Scan for the cell matching the given text and deliver its [X, Y] coordinate at center. 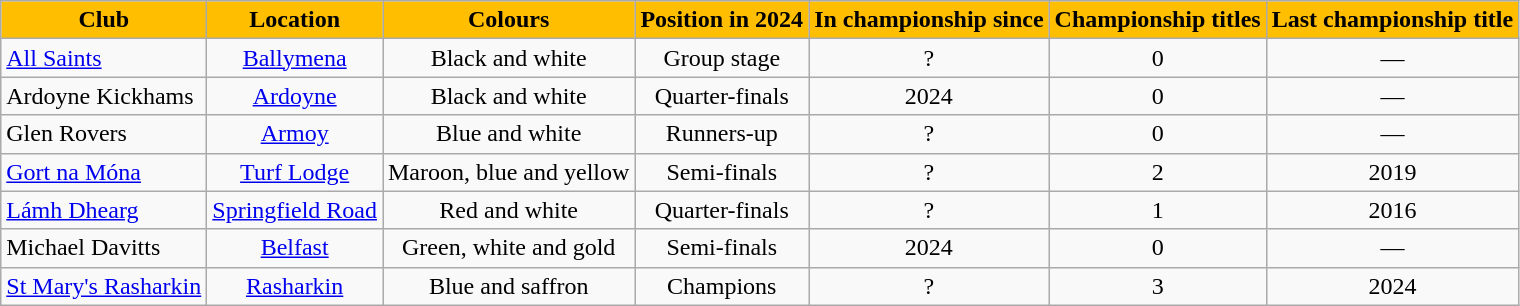
Rasharkin [295, 286]
Champions [722, 286]
Glen Rovers [104, 134]
Club [104, 20]
Michael Davitts [104, 248]
Gort na Móna [104, 172]
Blue and white [508, 134]
Colours [508, 20]
Green, white and gold [508, 248]
Ballymena [295, 58]
Blue and saffron [508, 286]
Location [295, 20]
Last championship title [1392, 20]
Turf Lodge [295, 172]
1 [1158, 210]
St Mary's Rasharkin [104, 286]
Group stage [722, 58]
Maroon, blue and yellow [508, 172]
Runners-up [722, 134]
2016 [1392, 210]
Championship titles [1158, 20]
Ardoyne [295, 96]
3 [1158, 286]
Position in 2024 [722, 20]
Ardoyne Kickhams [104, 96]
2 [1158, 172]
Springfield Road [295, 210]
Red and white [508, 210]
Belfast [295, 248]
All Saints [104, 58]
Lámh Dhearg [104, 210]
In championship since [929, 20]
Armoy [295, 134]
2019 [1392, 172]
